For the text-containing cell, return its midpoint in [X, Y] coordinate format. 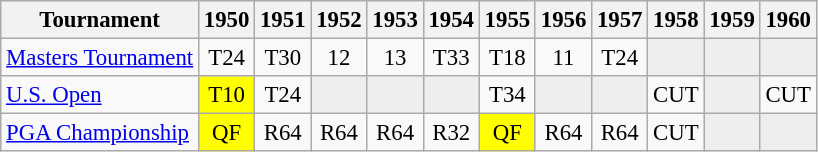
T33 [451, 58]
T30 [283, 58]
1956 [563, 20]
1960 [788, 20]
1953 [395, 20]
1951 [283, 20]
Tournament [100, 20]
1959 [732, 20]
R32 [451, 133]
1954 [451, 20]
U.S. Open [100, 95]
T10 [227, 95]
13 [395, 58]
1950 [227, 20]
12 [339, 58]
Masters Tournament [100, 58]
1952 [339, 20]
11 [563, 58]
T18 [507, 58]
PGA Championship [100, 133]
1958 [676, 20]
1955 [507, 20]
T34 [507, 95]
1957 [620, 20]
